For the text-containing cell, return its midpoint in [x, y] coordinate format. 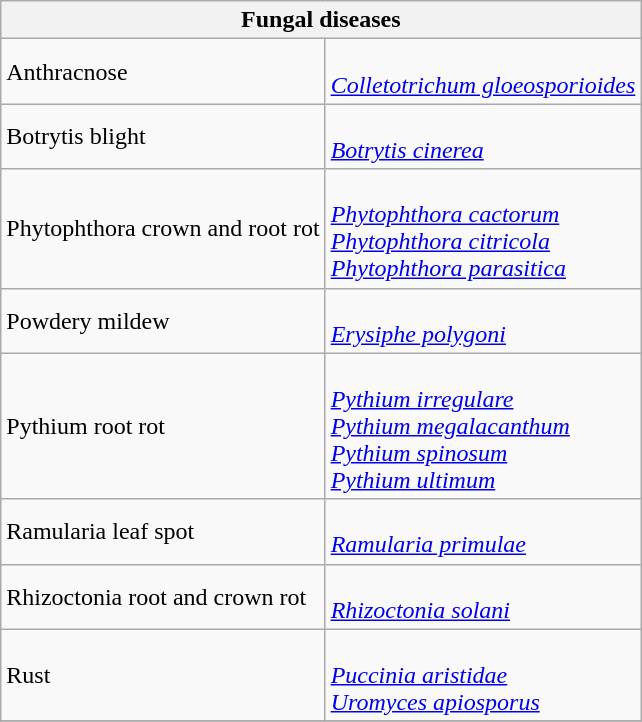
Botrytis blight [163, 136]
Ramularia primulae [483, 532]
Rust [163, 675]
Botrytis cinerea [483, 136]
Pythium irregulare Pythium megalacanthum Pythium spinosum Pythium ultimum [483, 426]
Rhizoctonia root and crown rot [163, 596]
Puccinia aristidae Uromyces apiosporus [483, 675]
Pythium root rot [163, 426]
Powdery mildew [163, 320]
Phytophthora crown and root rot [163, 228]
Phytophthora cactorum Phytophthora citricola Phytophthora parasitica [483, 228]
Erysiphe polygoni [483, 320]
Anthracnose [163, 72]
Rhizoctonia solani [483, 596]
Colletotrichum gloeosporioides [483, 72]
Fungal diseases [321, 20]
Ramularia leaf spot [163, 532]
